Output the (x, y) coordinate of the center of the cell containing the given text.  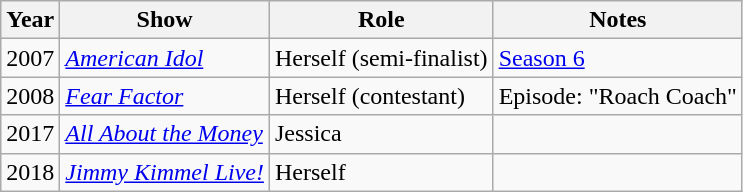
Show (165, 20)
Herself (381, 172)
Fear Factor (165, 96)
2007 (30, 58)
Herself (contestant) (381, 96)
2017 (30, 134)
Season 6 (618, 58)
Role (381, 20)
Jessica (381, 134)
2008 (30, 96)
Jimmy Kimmel Live! (165, 172)
Year (30, 20)
Notes (618, 20)
Herself (semi-finalist) (381, 58)
Episode: "Roach Coach" (618, 96)
American Idol (165, 58)
All About the Money (165, 134)
2018 (30, 172)
